Capture the cell that displays the provided text and extract its (X, Y) central coordinate. 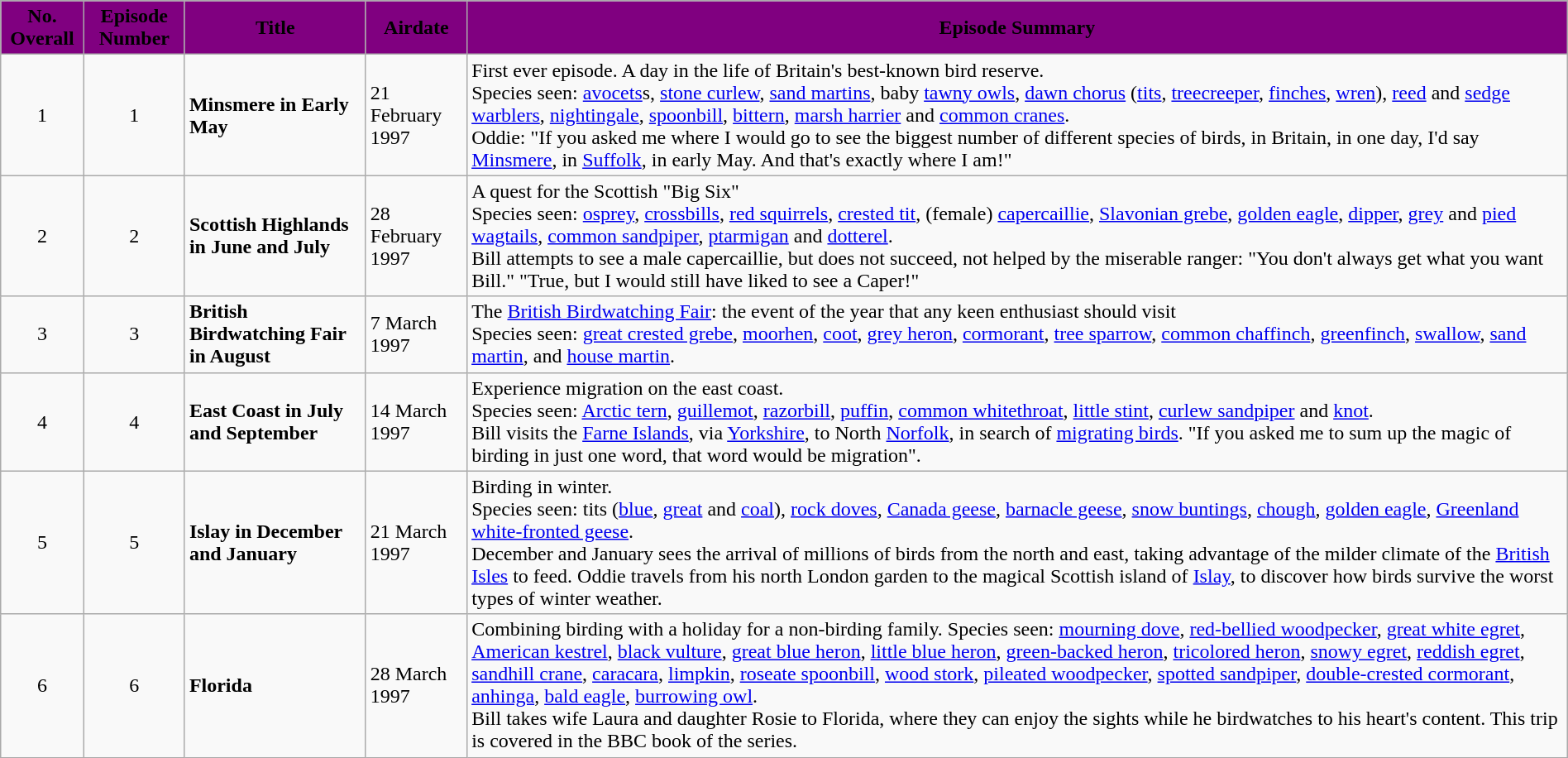
21 March 1997 (416, 543)
Episode Summary (1017, 28)
East Coast in July and September (275, 422)
28 February 1997 (416, 236)
Episode Number (134, 28)
Florida (275, 685)
No. Overall (43, 28)
Title (275, 28)
Minsmere in Early May (275, 115)
7 March 1997 (416, 334)
British Birdwatching Fair in August (275, 334)
Airdate (416, 28)
14 March 1997 (416, 422)
Scottish Highlands in June and July (275, 236)
21 February 1997 (416, 115)
28 March 1997 (416, 685)
Islay in December and January (275, 543)
